Search for the cell housing the specified text and yield its (x, y) center coordinate. 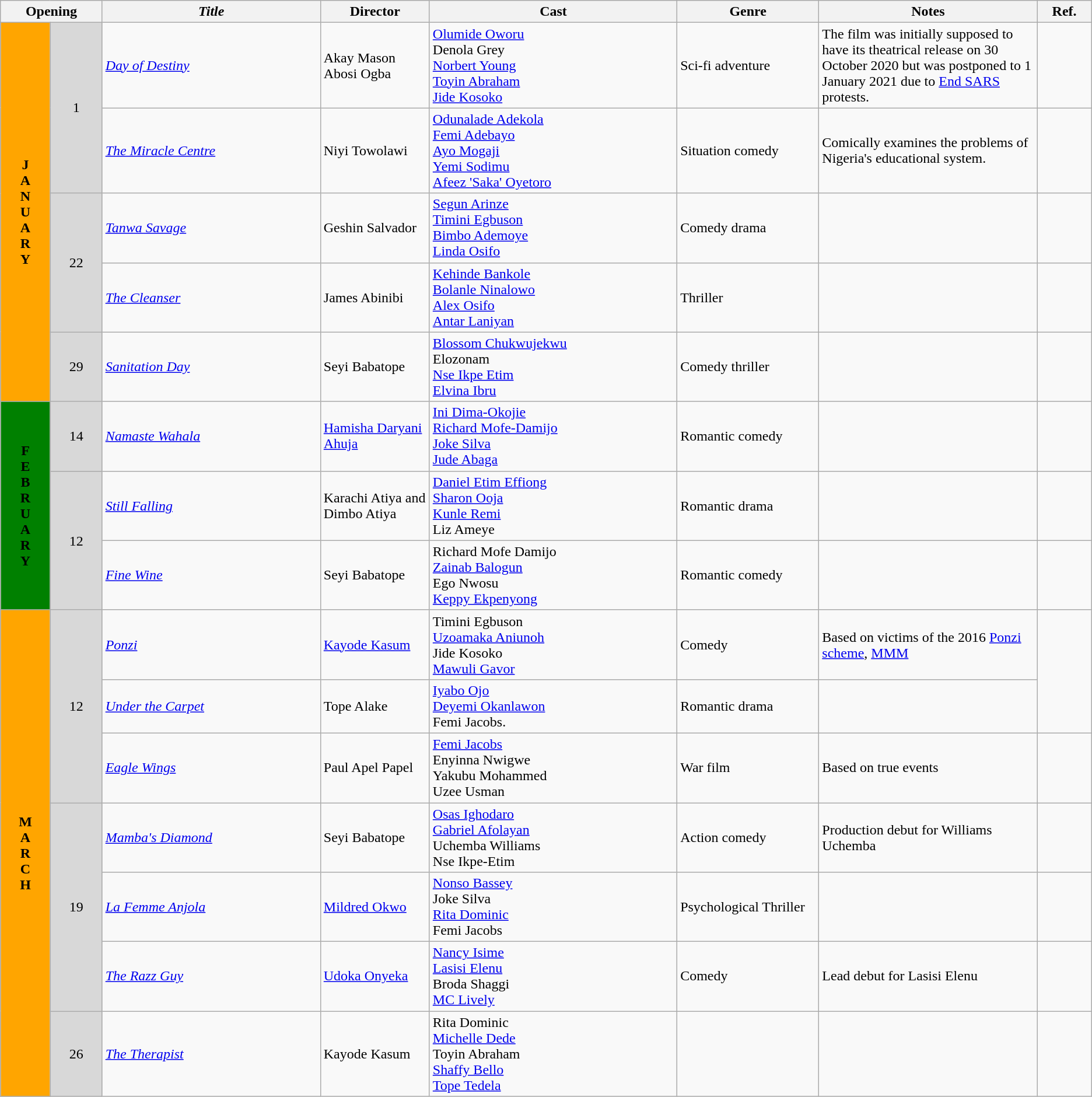
Thriller (748, 298)
Ref. (1064, 12)
Kehinde BankoleBolanle NinalowoAlex OsifoAntar Laniyan (553, 298)
Odunalade AdekolaFemi AdebayoAyo MogajiYemi SodimuAfeez 'Saka' Oyetoro (553, 151)
Day of Destiny (211, 65)
Rita DominicMichelle DedeToyin AbrahamShaffy BelloTope Tedela (553, 1054)
Akay MasonAbosi Ogba (374, 65)
Nonso BasseyJoke SilvaRita DominicFemi Jacobs (553, 907)
The Cleanser (211, 298)
War film (748, 768)
The Miracle Centre (211, 151)
Production debut for Williams Uchemba (928, 838)
JANUARY (26, 212)
Timini EgbusonUzoamaka AniunohJide KosokoMawuli Gavor (553, 644)
Comedy thriller (748, 366)
Psychological Thriller (748, 907)
Daniel Etim EffiongSharon OojaKunle RemiLiz Ameye (553, 505)
The Therapist (211, 1054)
Richard Mofe DamijoZainab BalogunEgo NwosuKeppy Ekpenyong (553, 575)
14 (76, 436)
Still Falling (211, 505)
Nancy IsimeLasisi ElenuBroda ShaggiMC Lively (553, 977)
Comically examines the problems of Nigeria's educational system. (928, 151)
Ponzi (211, 644)
Femi JacobsEnyinna NwigweYakubu MohammedUzee Usman (553, 768)
Niyi Towolawi (374, 151)
Osas IghodaroGabriel AfolayanUchemba WilliamsNse Ikpe-Etim (553, 838)
Udoka Onyeka (374, 977)
La Femme Anjola (211, 907)
James Abinibi (374, 298)
Situation comedy (748, 151)
Lead debut for Lasisi Elenu (928, 977)
Eagle Wings (211, 768)
Cast (553, 12)
Paul Apel Papel (374, 768)
1 (76, 108)
Blossom ChukwujekwuElozonamNse Ikpe EtimElvina Ibru (553, 366)
Director (374, 12)
Segun ArinzeTimini EgbusonBimbo AdemoyeLinda Osifo (553, 228)
Notes (928, 12)
Action comedy (748, 838)
Tanwa Savage (211, 228)
Fine Wine (211, 575)
The Razz Guy (211, 977)
22 (76, 263)
Opening (51, 12)
Hamisha Daryani Ahuja (374, 436)
Based on victims of the 2016 Ponzi scheme, MMM (928, 644)
Sci-fi adventure (748, 65)
Sanitation Day (211, 366)
26 (76, 1054)
Iyabo OjoDeyemi OkanlawonFemi Jacobs. (553, 706)
Namaste Wahala (211, 436)
Ini Dima-OkojieRichard Mofe-DamijoJoke SilvaJude Abaga (553, 436)
MARCH (26, 853)
Mildred Okwo (374, 907)
Title (211, 12)
Geshin Salvador (374, 228)
FEBRUARY (26, 505)
Tope Alake (374, 706)
The film was initially supposed to have its theatrical release on 30 October 2020 but was postponed to 1 January 2021 due to End SARS protests. (928, 65)
Genre (748, 12)
Under the Carpet (211, 706)
Comedy drama (748, 228)
Olumide OworuDenola GreyNorbert YoungToyin AbrahamJide Kosoko (553, 65)
Mamba's Diamond (211, 838)
Karachi Atiya and Dimbo Atiya (374, 505)
19 (76, 907)
Based on true events (928, 768)
29 (76, 366)
